Locate the cell with the specified text and output its (x, y) center coordinate. 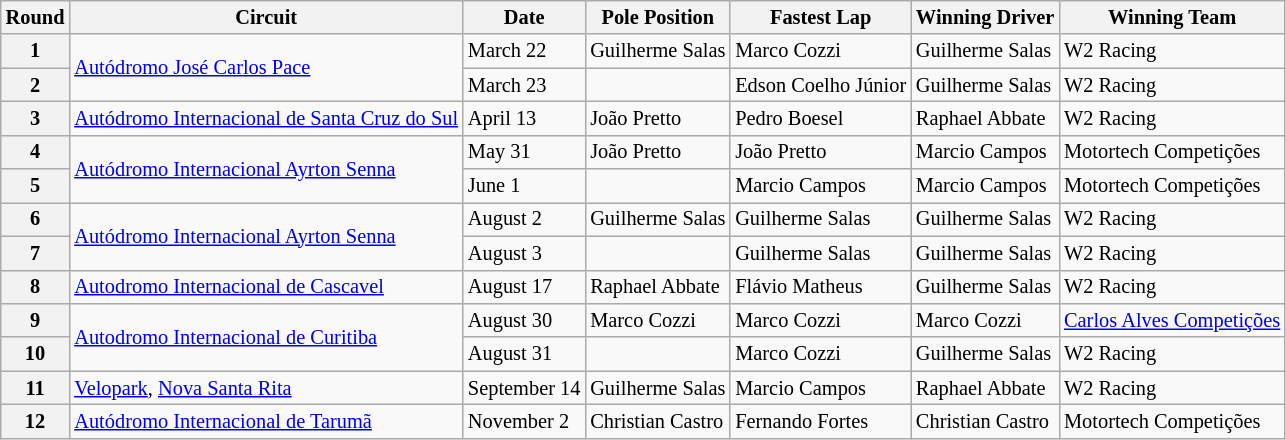
Date (524, 17)
Winning Driver (985, 17)
Round (36, 17)
Pole Position (658, 17)
11 (36, 388)
8 (36, 287)
March 22 (524, 51)
Autódromo Internacional de Tarumã (266, 421)
June 1 (524, 186)
4 (36, 152)
Autódromo José Carlos Pace (266, 68)
Fastest Lap (820, 17)
10 (36, 354)
August 30 (524, 320)
March 23 (524, 85)
5 (36, 186)
1 (36, 51)
Velopark, Nova Santa Rita (266, 388)
Fernando Fortes (820, 421)
Circuit (266, 17)
3 (36, 118)
Carlos Alves Competições (1172, 320)
9 (36, 320)
August 2 (524, 219)
September 14 (524, 388)
Winning Team (1172, 17)
2 (36, 85)
Autódromo Internacional de Santa Cruz do Sul (266, 118)
Autodromo Internacional de Curitiba (266, 336)
November 2 (524, 421)
August 3 (524, 253)
6 (36, 219)
7 (36, 253)
April 13 (524, 118)
Flávio Matheus (820, 287)
August 31 (524, 354)
12 (36, 421)
August 17 (524, 287)
Edson Coelho Júnior (820, 85)
Pedro Boesel (820, 118)
Autodromo Internacional de Cascavel (266, 287)
May 31 (524, 152)
